Return (x, y) of the center of cell containing provided text 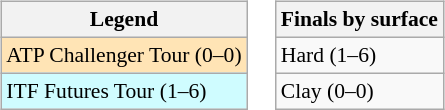
Clay (0–0) (360, 91)
Finals by surface (360, 20)
Legend (124, 20)
Hard (1–6) (360, 55)
ATP Challenger Tour (0–0) (124, 55)
ITF Futures Tour (1–6) (124, 91)
